Scan for the cell matching the given text and deliver its (x, y) coordinate at center. 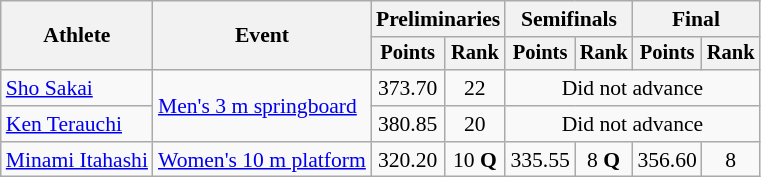
Final (696, 19)
Event (262, 36)
Men's 3 m springboard (262, 106)
20 (474, 124)
Semifinals (568, 19)
Sho Sakai (77, 88)
373.70 (408, 88)
380.85 (408, 124)
Athlete (77, 36)
Ken Terauchi (77, 124)
Preliminaries (438, 19)
22 (474, 88)
